Determine the (X, Y) coordinate at the center of the cell enclosing the given text.  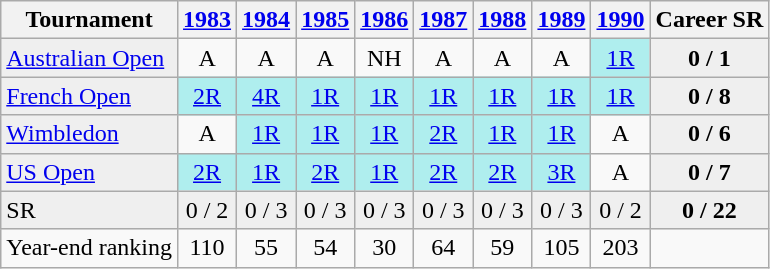
1985 (326, 20)
Tournament (90, 20)
3R (562, 172)
1987 (444, 20)
54 (326, 248)
1989 (562, 20)
105 (562, 248)
59 (502, 248)
1986 (384, 20)
Wimbledon (90, 134)
0 / 7 (710, 172)
30 (384, 248)
1988 (502, 20)
203 (620, 248)
55 (266, 248)
0 / 6 (710, 134)
US Open (90, 172)
1984 (266, 20)
NH (384, 58)
SR (90, 210)
110 (208, 248)
0 / 22 (710, 210)
Year-end ranking (90, 248)
Australian Open (90, 58)
0 / 8 (710, 96)
0 / 1 (710, 58)
1990 (620, 20)
French Open (90, 96)
4R (266, 96)
64 (444, 248)
Career SR (710, 20)
1983 (208, 20)
